Provide the [x, y] coordinate of the cell's center where the given text is located.  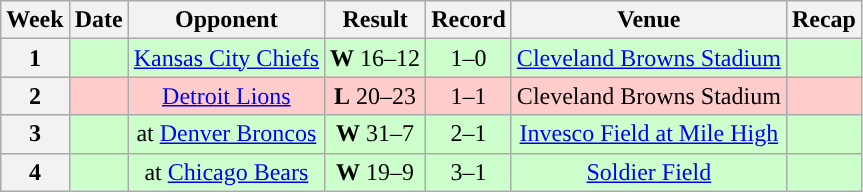
Kansas City Chiefs [226, 58]
Date [98, 20]
at Chicago Bears [226, 172]
1–0 [469, 58]
4 [35, 172]
Week [35, 20]
Recap [824, 20]
Soldier Field [648, 172]
W 31–7 [376, 134]
Result [376, 20]
3 [35, 134]
1–1 [469, 96]
2 [35, 96]
Invesco Field at Mile High [648, 134]
L 20–23 [376, 96]
2–1 [469, 134]
Detroit Lions [226, 96]
W 19–9 [376, 172]
1 [35, 58]
Record [469, 20]
at Denver Broncos [226, 134]
Venue [648, 20]
W 16–12 [376, 58]
3–1 [469, 172]
Opponent [226, 20]
